Find where the given text appears and provide that cell's center as (x, y) coordinate. 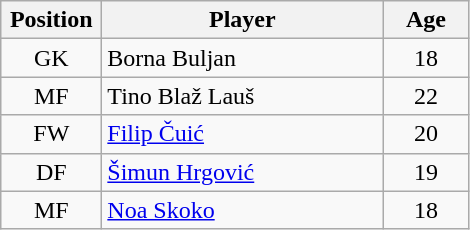
Position (52, 20)
22 (426, 96)
20 (426, 134)
Borna Buljan (242, 58)
19 (426, 172)
DF (52, 172)
FW (52, 134)
Player (242, 20)
Tino Blaž Lauš (242, 96)
Noa Skoko (242, 210)
GK (52, 58)
Filip Čuić (242, 134)
Age (426, 20)
Šimun Hrgović (242, 172)
